Identify which cell holds the provided text, then report its [x, y] central coordinate. 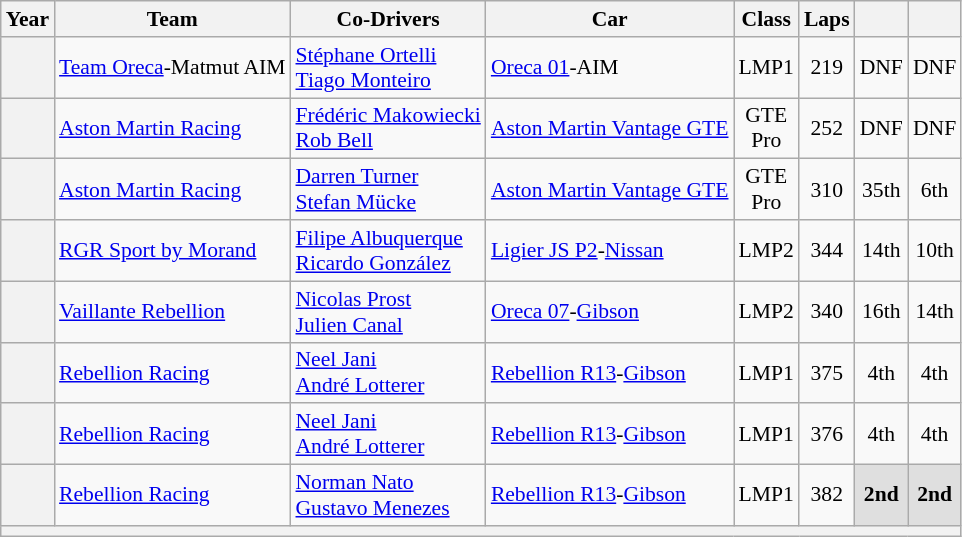
340 [827, 312]
252 [827, 128]
310 [827, 190]
16th [882, 312]
Frédéric Makowiecki Rob Bell [388, 128]
RGR Sport by Morand [172, 250]
Team Oreca-Matmut AIM [172, 68]
Stéphane Ortelli Tiago Monteiro [388, 68]
35th [882, 190]
Norman Nato Gustavo Menezes [388, 496]
Car [610, 19]
Year [28, 19]
6th [934, 190]
Co-Drivers [388, 19]
Darren Turner Stefan Mücke [388, 190]
376 [827, 434]
382 [827, 496]
Oreca 01-AIM [610, 68]
Nicolas Prost Julien Canal [388, 312]
344 [827, 250]
Class [766, 19]
Team [172, 19]
Oreca 07-Gibson [610, 312]
Laps [827, 19]
Filipe Albuquerque Ricardo González [388, 250]
219 [827, 68]
Ligier JS P2-Nissan [610, 250]
375 [827, 372]
Vaillante Rebellion [172, 312]
10th [934, 250]
